Detect which cell encompasses the target text, then output its (X, Y) center coordinate. 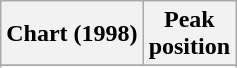
Chart (1998) (72, 34)
Peakposition (189, 34)
